Capture the cell that displays the provided text and extract its [X, Y] central coordinate. 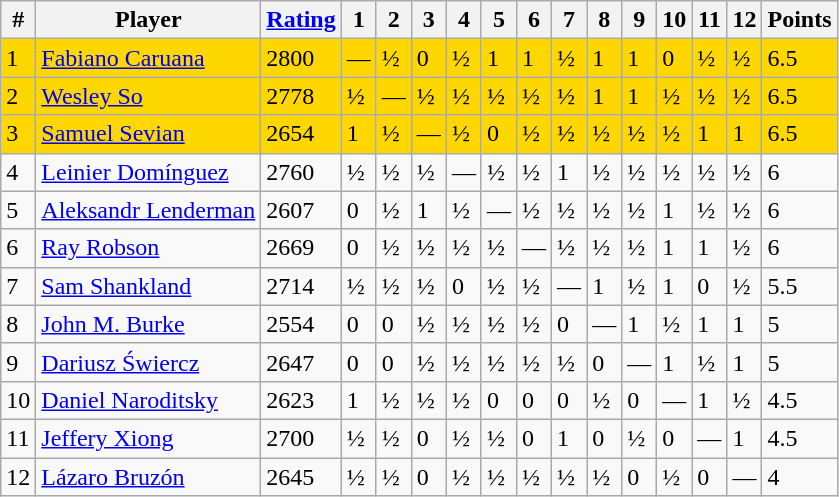
2607 [301, 210]
Sam Shankland [148, 286]
2714 [301, 286]
Dariusz Świercz [148, 362]
2654 [301, 134]
Leinier Domínguez [148, 172]
2778 [301, 96]
2554 [301, 324]
Ray Robson [148, 248]
Fabiano Caruana [148, 58]
Points [800, 20]
Wesley So [148, 96]
2623 [301, 400]
2647 [301, 362]
Jeffery Xiong [148, 438]
5.5 [800, 286]
Aleksandr Lenderman [148, 210]
Samuel Sevian [148, 134]
Lázaro Bruzón [148, 477]
2700 [301, 438]
Daniel Naroditsky [148, 400]
2760 [301, 172]
2645 [301, 477]
# [18, 20]
2669 [301, 248]
John M. Burke [148, 324]
Player [148, 20]
Rating [301, 20]
2800 [301, 58]
